Locate the cell with the specified text and output its [X, Y] center coordinate. 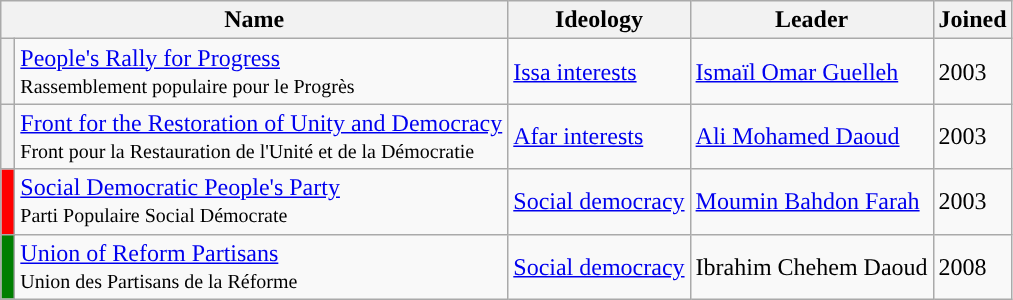
Name [254, 20]
Ali Mohamed Daoud [812, 136]
Moumin Bahdon Farah [812, 202]
Ibrahim Chehem Daoud [812, 266]
Social Democratic People's PartyParti Populaire Social Démocrate [262, 202]
2008 [972, 266]
Ideology [599, 20]
Afar interests [599, 136]
Union of Reform PartisansUnion des Partisans de la Réforme [262, 266]
Joined [972, 20]
Leader [812, 20]
People's Rally for ProgressRassemblement populaire pour le Progrès [262, 72]
Front for the Restoration of Unity and DemocracyFront pour la Restauration de l'Unité et de la Démocratie [262, 136]
Ismaïl Omar Guelleh [812, 72]
Issa interests [599, 72]
